Output the (x, y) coordinate of the center of the cell containing the given text.  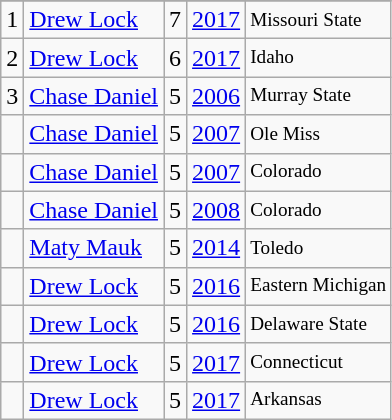
Connecticut (318, 362)
Ole Miss (318, 134)
Toledo (318, 248)
Eastern Michigan (318, 286)
2014 (216, 248)
Missouri State (318, 20)
Delaware State (318, 324)
7 (176, 20)
2008 (216, 210)
6 (176, 58)
Murray State (318, 96)
2006 (216, 96)
Arkansas (318, 400)
1 (12, 20)
Idaho (318, 58)
Maty Mauk (94, 248)
3 (12, 96)
2 (12, 58)
